Return the (X, Y) coordinate for the center point of the cell that contains the specified text.  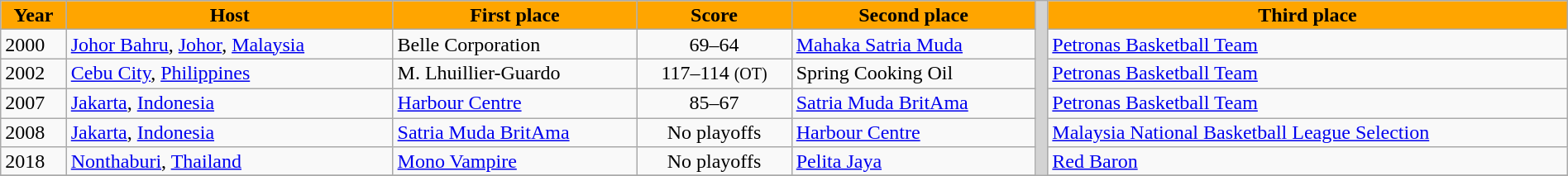
Host (230, 15)
Belle Corporation (514, 45)
Malaysia National Basketball League Selection (1307, 132)
Mono Vampire (514, 162)
Third place (1307, 15)
Pelita Jaya (913, 162)
Spring Cooking Oil (913, 74)
2000 (33, 45)
Red Baron (1307, 162)
First place (514, 15)
Mahaka Satria Muda (913, 45)
Nonthaburi, Thailand (230, 162)
Year (33, 15)
Score (715, 15)
2002 (33, 74)
Cebu City, Philippines (230, 74)
85–67 (715, 102)
2018 (33, 162)
2008 (33, 132)
2007 (33, 102)
Johor Bahru, Johor, Malaysia (230, 45)
117–114 (OT) (715, 74)
M. Lhuillier-Guardo (514, 74)
69–64 (715, 45)
Second place (913, 15)
